Search for the cell housing the specified text and yield its [X, Y] center coordinate. 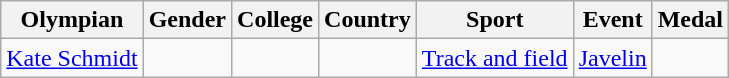
Javelin [612, 58]
Gender [187, 20]
Track and field [494, 58]
Country [368, 20]
College [276, 20]
Event [612, 20]
Sport [494, 20]
Kate Schmidt [72, 58]
Olympian [72, 20]
Medal [690, 20]
